Return the (x, y) coordinate for the center point of the cell that contains the specified text.  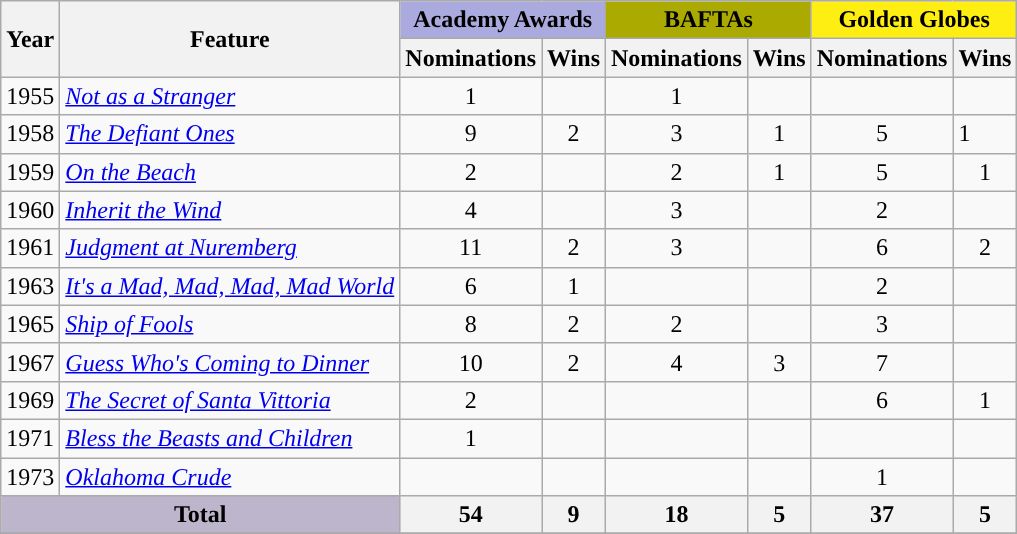
BAFTAs (709, 20)
8 (471, 324)
18 (677, 515)
1961 (30, 248)
11 (471, 248)
Golden Globes (914, 20)
1958 (30, 134)
1965 (30, 324)
1969 (30, 400)
The Defiant Ones (230, 134)
7 (882, 362)
1955 (30, 96)
Judgment at Nuremberg (230, 248)
Total (200, 515)
1963 (30, 286)
54 (471, 515)
Academy Awards (503, 20)
1959 (30, 172)
1960 (30, 210)
Guess Who's Coming to Dinner (230, 362)
Inherit the Wind (230, 210)
Year (30, 39)
Ship of Fools (230, 324)
Oklahoma Crude (230, 477)
Bless the Beasts and Children (230, 438)
On the Beach (230, 172)
It's a Mad, Mad, Mad, Mad World (230, 286)
Feature (230, 39)
Not as a Stranger (230, 96)
10 (471, 362)
37 (882, 515)
1967 (30, 362)
1973 (30, 477)
The Secret of Santa Vittoria (230, 400)
1971 (30, 438)
